Scan for the cell matching the given text and deliver its [x, y] coordinate at center. 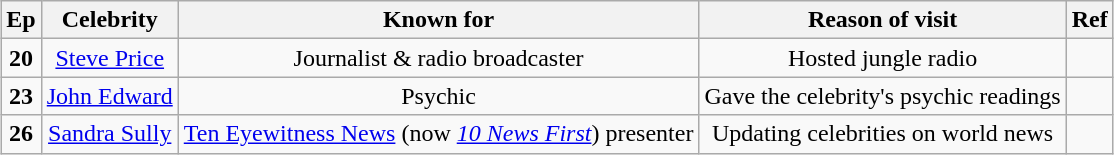
26 [21, 134]
Psychic [438, 96]
Celebrity [110, 20]
23 [21, 96]
20 [21, 58]
Hosted jungle radio [882, 58]
Ref [1090, 20]
Sandra Sully [110, 134]
Known for [438, 20]
Steve Price [110, 58]
Journalist & radio broadcaster [438, 58]
John Edward [110, 96]
Reason of visit [882, 20]
Gave the celebrity's psychic readings [882, 96]
Updating celebrities on world news [882, 134]
Ep [21, 20]
Ten Eyewitness News (now 10 News First) presenter [438, 134]
